Capture the cell that displays the provided text and extract its [X, Y] central coordinate. 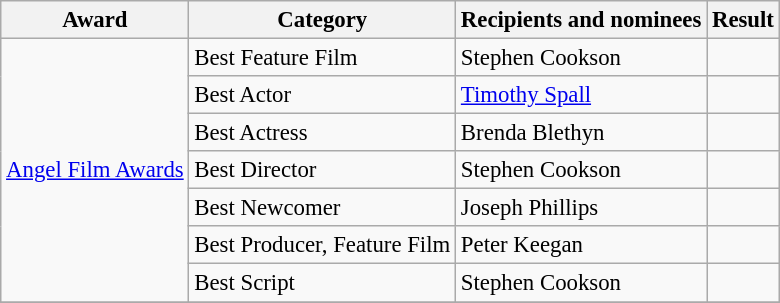
Best Producer, Feature Film [322, 245]
Brenda Blethyn [582, 133]
Category [322, 20]
Peter Keegan [582, 245]
Best Director [322, 170]
Best Actor [322, 95]
Best Actress [322, 133]
Best Newcomer [322, 208]
Angel Film Awards [95, 170]
Best Feature Film [322, 58]
Timothy Spall [582, 95]
Award [95, 20]
Result [744, 20]
Joseph Phillips [582, 208]
Recipients and nominees [582, 20]
Best Script [322, 283]
